Return the (X, Y) coordinate for the center point of the cell that contains the specified text.  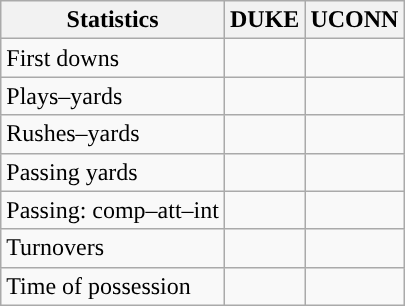
Passing yards (113, 172)
Turnovers (113, 248)
Plays–yards (113, 96)
Statistics (113, 20)
DUKE (264, 20)
Rushes–yards (113, 134)
Passing: comp–att–int (113, 210)
Time of possession (113, 286)
First downs (113, 58)
UCONN (354, 20)
